Provide the (x, y) coordinate of the cell's center where the given text is located.  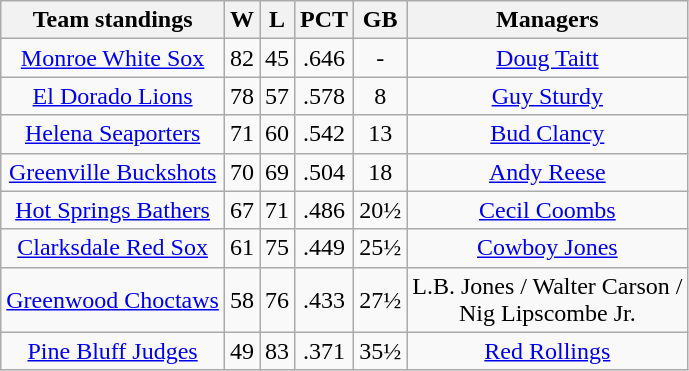
Managers (548, 20)
27½ (380, 300)
67 (242, 210)
45 (278, 58)
25½ (380, 248)
83 (278, 351)
20½ (380, 210)
Greenville Buckshots (113, 172)
78 (242, 96)
70 (242, 172)
58 (242, 300)
.504 (324, 172)
.433 (324, 300)
82 (242, 58)
W (242, 20)
.542 (324, 134)
61 (242, 248)
- (380, 58)
35½ (380, 351)
.646 (324, 58)
Red Rollings (548, 351)
L (278, 20)
El Dorado Lions (113, 96)
.449 (324, 248)
Cowboy Jones (548, 248)
Helena Seaporters (113, 134)
69 (278, 172)
Cecil Coombs (548, 210)
Monroe White Sox (113, 58)
60 (278, 134)
8 (380, 96)
Hot Springs Bathers (113, 210)
.578 (324, 96)
GB (380, 20)
49 (242, 351)
.486 (324, 210)
Bud Clancy (548, 134)
.371 (324, 351)
13 (380, 134)
76 (278, 300)
Guy Sturdy (548, 96)
75 (278, 248)
Clarksdale Red Sox (113, 248)
L.B. Jones / Walter Carson /Nig Lipscombe Jr. (548, 300)
Pine Bluff Judges (113, 351)
18 (380, 172)
57 (278, 96)
Andy Reese (548, 172)
Team standings (113, 20)
Greenwood Choctaws (113, 300)
Doug Taitt (548, 58)
PCT (324, 20)
